Detect which cell encompasses the target text, then output its (x, y) center coordinate. 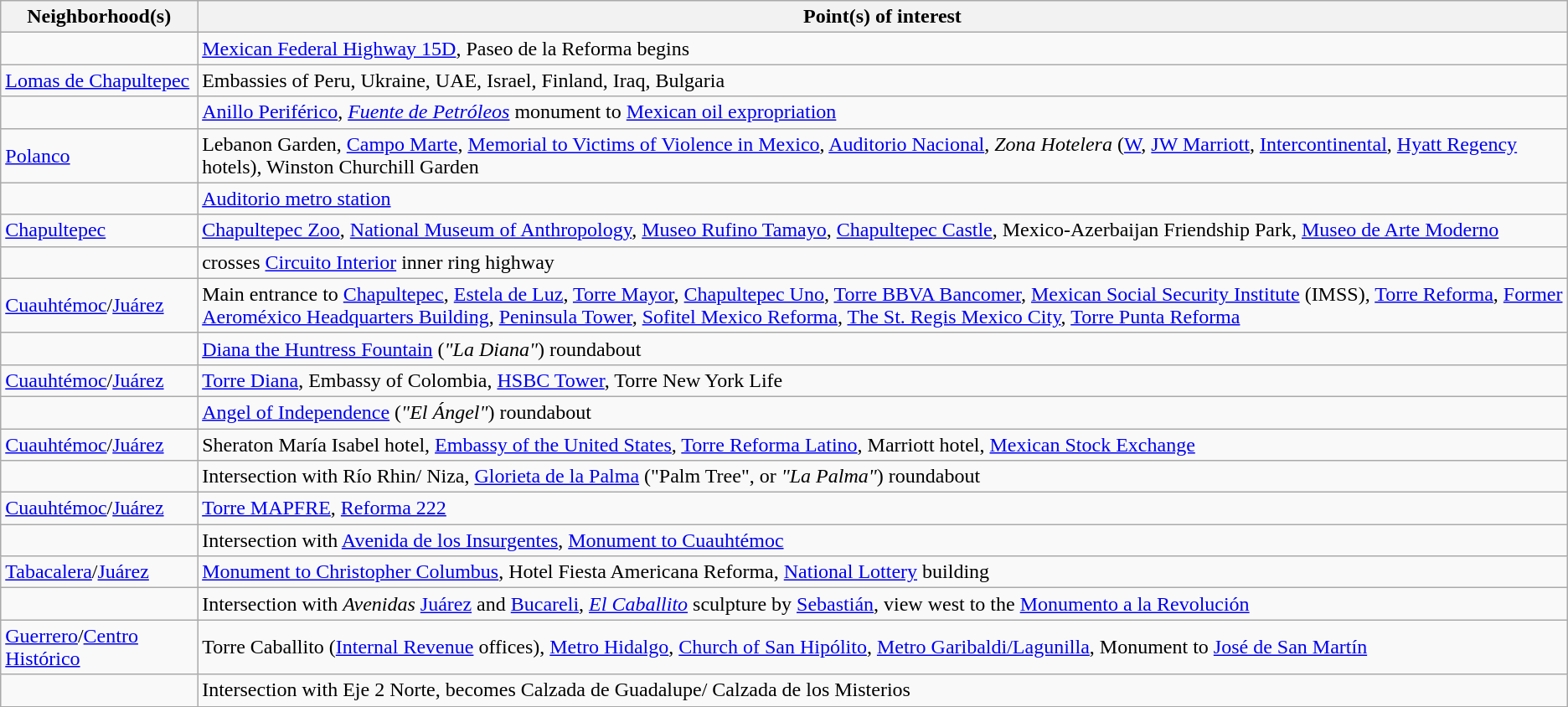
Neighborhood(s) (99, 17)
Tabacalera/Juárez (99, 572)
Anillo Periférico, Fuente de Petróleos monument to Mexican oil expropriation (883, 112)
Auditorio metro station (883, 199)
crosses Circuito Interior inner ring highway (883, 262)
Diana the Huntress Fountain ("La Diana") roundabout (883, 348)
Mexican Federal Highway 15D, Paseo de la Reforma begins (883, 49)
Intersection with Eje 2 Norte, becomes Calzada de Guadalupe/ Calzada de los Misterios (883, 690)
Sheraton María Isabel hotel, Embassy of the United States, Torre Reforma Latino, Marriott hotel, Mexican Stock Exchange (883, 445)
Chapultepec (99, 230)
Monument to Christopher Columbus, Hotel Fiesta Americana Reforma, National Lottery building (883, 572)
Chapultepec Zoo, National Museum of Anthropology, Museo Rufino Tamayo, Chapultepec Castle, Mexico-Azerbaijan Friendship Park, Museo de Arte Moderno (883, 230)
Torre MAPFRE, Reforma 222 (883, 508)
Embassies of Peru, Ukraine, UAE, Israel, Finland, Iraq, Bulgaria (883, 80)
Torre Diana, Embassy of Colombia, HSBC Tower, Torre New York Life (883, 380)
Point(s) of interest (883, 17)
Lomas de Chapultepec (99, 80)
Polanco (99, 156)
Torre Caballito (Internal Revenue offices), Metro Hidalgo, Church of San Hipólito, Metro Garibaldi/Lagunilla, Monument to José de San Martín (883, 647)
Intersection with Avenidas Juárez and Bucareli, El Caballito sculpture by Sebastián, view west to the Monumento a la Revolución (883, 604)
Guerrero/Centro Histórico (99, 647)
Intersection with Río Rhin/ Niza, Glorieta de la Palma ("Palm Tree", or "La Palma") roundabout (883, 477)
Angel of Independence ("El Ángel") roundabout (883, 412)
Intersection with Avenida de los Insurgentes, Monument to Cuauhtémoc (883, 540)
